Search for the cell housing the specified text and yield its [X, Y] center coordinate. 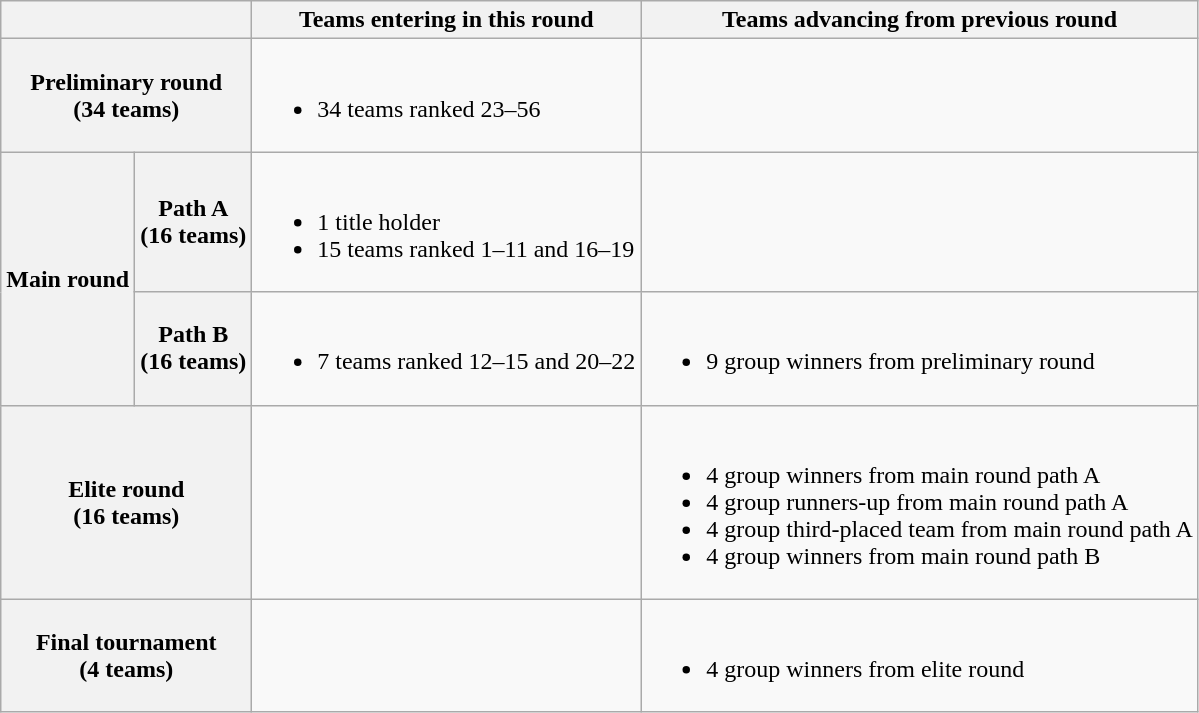
4 group winners from elite round [920, 656]
Path A(16 teams) [194, 222]
9 group winners from preliminary round [920, 348]
1 title holder15 teams ranked 1–11 and 16–19 [446, 222]
34 teams ranked 23–56 [446, 96]
Elite round(16 teams) [126, 502]
Preliminary round(34 teams) [126, 96]
Main round [68, 278]
Path B(16 teams) [194, 348]
Teams advancing from previous round [920, 20]
Teams entering in this round [446, 20]
Final tournament(4 teams) [126, 656]
7 teams ranked 12–15 and 20–22 [446, 348]
